Find where the given text appears and provide that cell's center as (X, Y) coordinate. 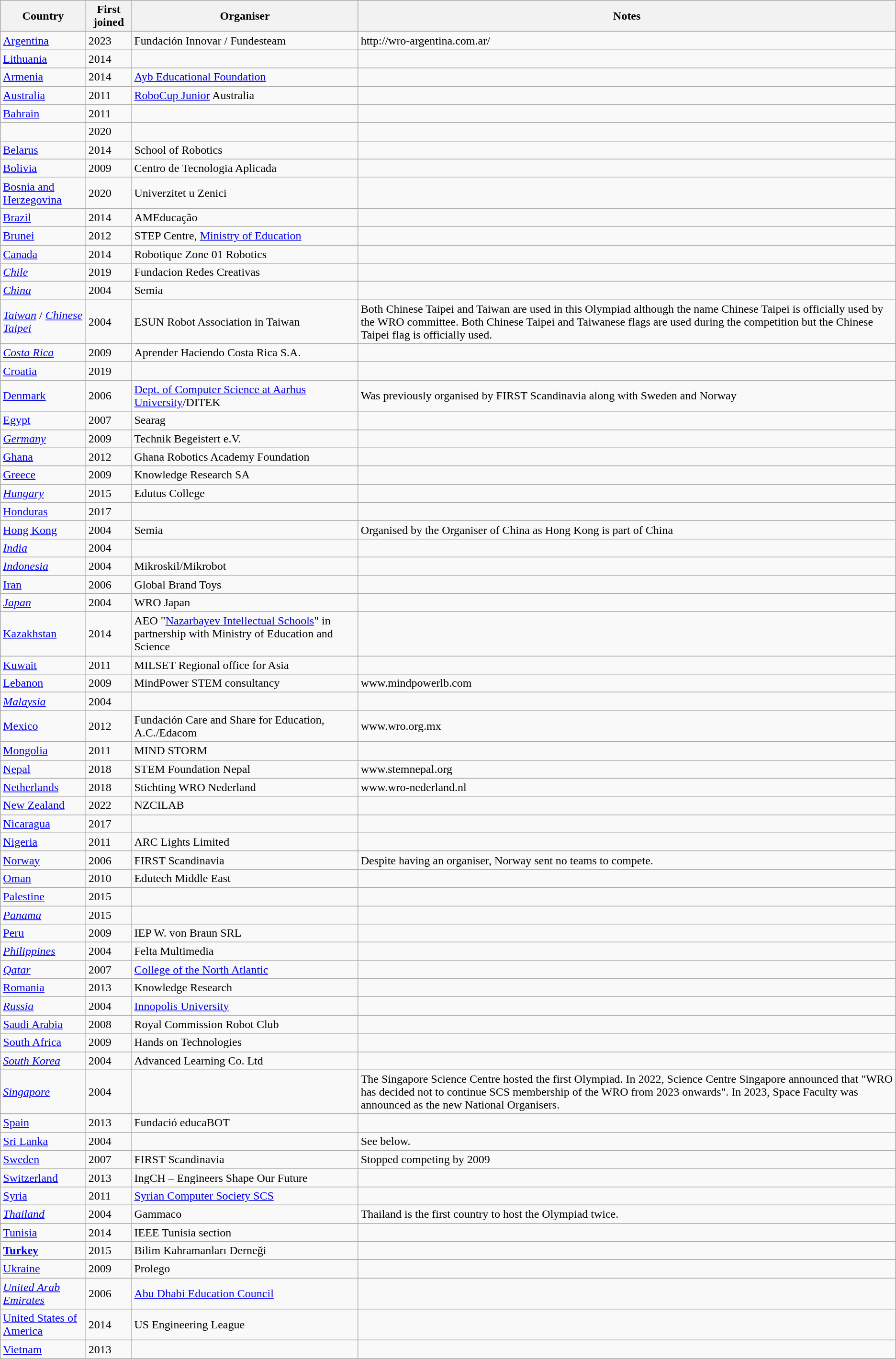
Aprender Haciendo Costa Rica S.A. (245, 353)
Oman (43, 878)
Malaysia (43, 702)
Global Brand Toys (245, 585)
Despite having an organiser, Norway sent no teams to compete. (627, 860)
Canada (43, 254)
Syrian Computer Society SCS (245, 1196)
Univerzitet u Zenici (245, 193)
Fundación Care and Share for Education, A.C./Edacom (245, 726)
Lithuania (43, 59)
RoboCup Junior Australia (245, 95)
Japan (43, 603)
Nicaragua (43, 824)
United Arab Emirates (43, 1294)
2008 (109, 1024)
Palestine (43, 896)
MindPower STEM consultancy (245, 683)
Croatia (43, 371)
NZCILAB (245, 805)
Singapore (43, 1092)
China (43, 291)
Advanced Learning Co. Ltd (245, 1061)
Hong Kong (43, 530)
Vietnam (43, 1349)
Switzerland (43, 1178)
Peru (43, 933)
South Korea (43, 1061)
Philippines (43, 951)
Sri Lanka (43, 1141)
Tunisia (43, 1232)
Netherlands (43, 787)
WRO Japan (245, 603)
Brazil (43, 217)
Egypt (43, 420)
Indonesia (43, 566)
Fundació educaBOT (245, 1123)
US Engineering League (245, 1325)
Ghana (43, 457)
Prolego (245, 1269)
Ukraine (43, 1269)
Technik Begeistert e.V. (245, 439)
Mikroskil/Mikrobot (245, 566)
Hungary (43, 493)
Bolivia (43, 168)
Dept. of Computer Science at Aarhus University/DITEK (245, 396)
Brunei (43, 236)
Stichting WRO Nederland (245, 787)
Robotique Zone 01 Robotics (245, 254)
Stopped competing by 2009 (627, 1159)
IEP W. von Braun SRL (245, 933)
Ayb Educational Foundation (245, 77)
www.wro.org.mx (627, 726)
Searag (245, 420)
Bahrain (43, 113)
IEEE Tunisia section (245, 1232)
Norway (43, 860)
Innopolis University (245, 1006)
www.mindpowerlb.com (627, 683)
New Zealand (43, 805)
Abu Dhabi Education Council (245, 1294)
Lebanon (43, 683)
Bilim Kahramanları Derneği (245, 1251)
Germany (43, 439)
School of Robotics (245, 150)
Hands on Technologies (245, 1042)
Taiwan / Chinese Taipei (43, 322)
MILSET Regional office for Asia (245, 665)
MIND STORM (245, 751)
Qatar (43, 970)
Country (43, 16)
Iran (43, 585)
Denmark (43, 396)
www.wro-nederland.nl (627, 787)
STEP Centre, Ministry of Education (245, 236)
Royal Commission Robot Club (245, 1024)
Ghana Robotics Academy Foundation (245, 457)
Australia (43, 95)
First joined (109, 16)
Turkey (43, 1251)
STEM Foundation Nepal (245, 769)
Mexico (43, 726)
Notes (627, 16)
College of the North Atlantic (245, 970)
Sweden (43, 1159)
Armenia (43, 77)
IngCH – Engineers Shape Our Future (245, 1178)
www.stemnepal.org (627, 769)
Gammaco (245, 1214)
Kuwait (43, 665)
Syria (43, 1196)
Russia (43, 1006)
See below. (627, 1141)
South Africa (43, 1042)
Spain (43, 1123)
Panama (43, 915)
Chile (43, 272)
Organised by the Organiser of China as Hong Kong is part of China (627, 530)
Thailand is the first country to host the Olympiad twice. (627, 1214)
Romania (43, 988)
ARC Lights Limited (245, 842)
Bosnia and Herzegovina (43, 193)
Nepal (43, 769)
AMEducação (245, 217)
Saudi Arabia (43, 1024)
Kazakhstan (43, 634)
Argentina (43, 41)
Greece (43, 475)
Knowledge Research (245, 988)
2010 (109, 878)
Honduras (43, 511)
Belarus (43, 150)
Nigeria (43, 842)
Thailand (43, 1214)
2022 (109, 805)
Costa Rica (43, 353)
Organiser (245, 16)
Knowledge Research SA (245, 475)
Centro de Tecnologia Aplicada (245, 168)
2023 (109, 41)
http://wro-argentina.com.ar/ (627, 41)
AEO "Nazarbayev Intellectual Schools" in partnership with Ministry of Education and Science (245, 634)
Edutech Middle East (245, 878)
Edutus College (245, 493)
Mongolia (43, 751)
Fundación Innovar / Fundesteam (245, 41)
Was previously organised by FIRST Scandinavia along with Sweden and Norway (627, 396)
India (43, 548)
Fundacion Redes Creativas (245, 272)
ESUN Robot Association in Taiwan (245, 322)
United States of America (43, 1325)
Felta Multimedia (245, 951)
